Determine the (x, y) coordinate at the center of the cell enclosing the given text.  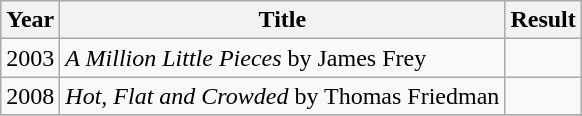
Result (543, 20)
Hot, Flat and Crowded by Thomas Friedman (282, 96)
2003 (30, 58)
2008 (30, 96)
Title (282, 20)
A Million Little Pieces by James Frey (282, 58)
Year (30, 20)
